Pinpoint the cell where the given text exists, returning its (x, y) midpoint coordinate. 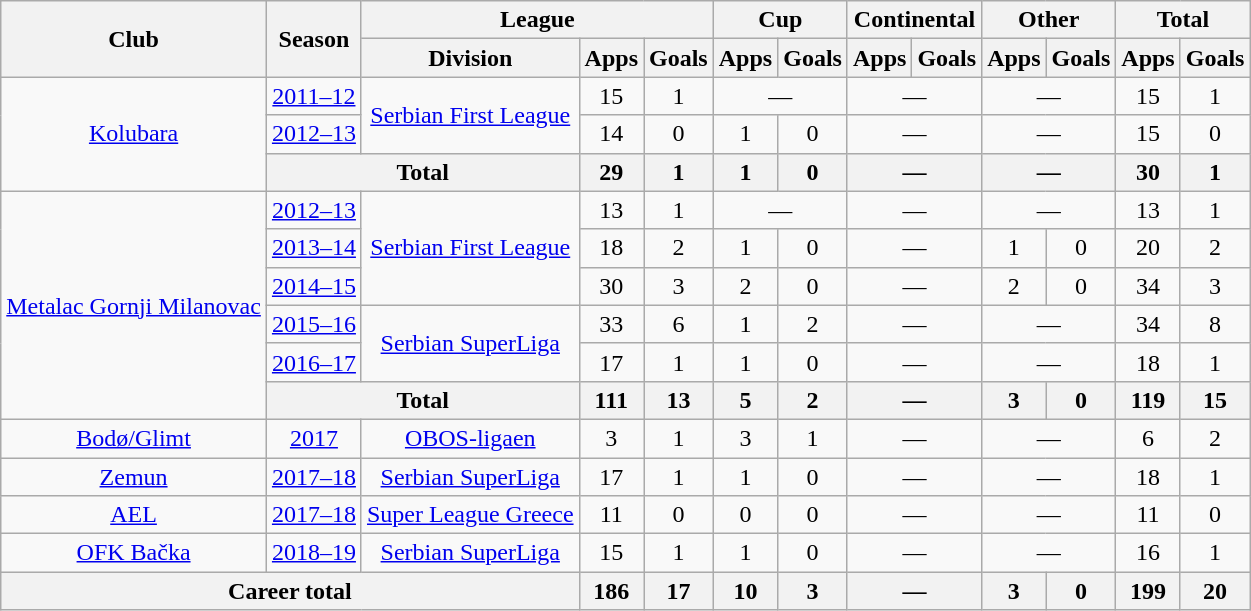
199 (1148, 591)
2016–17 (314, 362)
Continental (914, 20)
2011–12 (314, 96)
Cup (780, 20)
2015–16 (314, 324)
League (537, 20)
2018–19 (314, 553)
Bodø/Glimt (134, 438)
29 (611, 172)
16 (1148, 553)
Zemun (134, 477)
Metalac Gornji Milanovac (134, 305)
8 (1215, 324)
33 (611, 324)
Division (470, 58)
Other (1049, 20)
Season (314, 39)
119 (1148, 400)
OFK Bačka (134, 553)
Super League Greece (470, 515)
Club (134, 39)
10 (745, 591)
111 (611, 400)
OBOS-ligaen (470, 438)
2013–14 (314, 248)
AEL (134, 515)
5 (745, 400)
Career total (290, 591)
186 (611, 591)
2014–15 (314, 286)
2017 (314, 438)
14 (611, 134)
Kolubara (134, 134)
